Find where the given text appears and provide that cell's center as (x, y) coordinate. 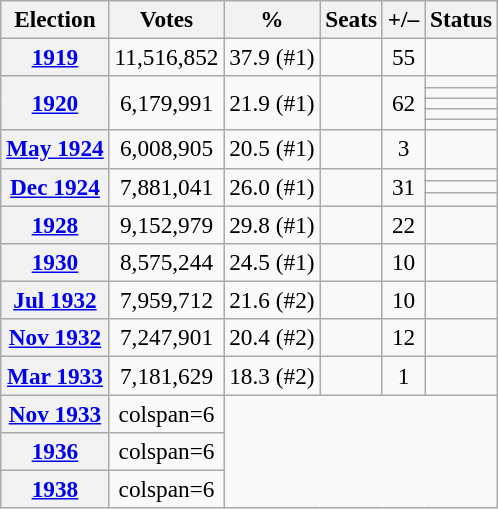
Status (462, 19)
37.9 (#1) (272, 57)
22 (403, 224)
9,152,979 (166, 224)
55 (403, 57)
1938 (55, 489)
20.5 (#1) (272, 149)
Nov 1933 (55, 413)
20.4 (#2) (272, 338)
11,516,852 (166, 57)
May 1924 (55, 149)
7,959,712 (166, 300)
3 (403, 149)
1 (403, 375)
Mar 1933 (55, 375)
1919 (55, 57)
24.5 (#1) (272, 262)
18.3 (#2) (272, 375)
Dec 1924 (55, 187)
Jul 1932 (55, 300)
62 (403, 103)
7,881,041 (166, 187)
6,179,991 (166, 103)
26.0 (#1) (272, 187)
1928 (55, 224)
21.9 (#1) (272, 103)
+/– (403, 19)
Votes (166, 19)
Nov 1932 (55, 338)
Election (55, 19)
29.8 (#1) (272, 224)
1936 (55, 451)
% (272, 19)
8,575,244 (166, 262)
7,247,901 (166, 338)
6,008,905 (166, 149)
31 (403, 187)
1920 (55, 103)
12 (403, 338)
7,181,629 (166, 375)
Seats (352, 19)
1930 (55, 262)
21.6 (#2) (272, 300)
